Pinpoint the cell where the given text exists, returning its (X, Y) midpoint coordinate. 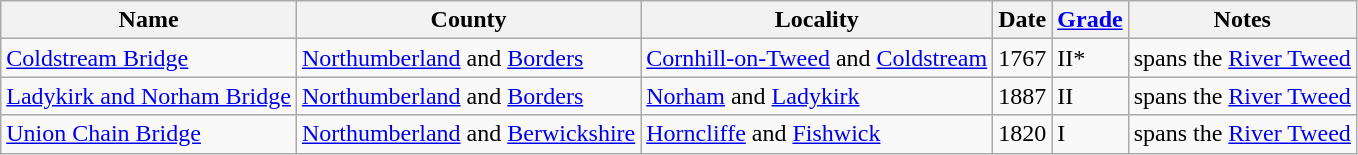
Coldstream Bridge (149, 58)
Grade (1090, 20)
Ladykirk and Norham Bridge (149, 96)
II (1090, 96)
Northumberland and Berwickshire (468, 134)
Locality (817, 20)
1767 (1022, 58)
1820 (1022, 134)
1887 (1022, 96)
I (1090, 134)
II* (1090, 58)
Horncliffe and Fishwick (817, 134)
County (468, 20)
Name (149, 20)
Norham and Ladykirk (817, 96)
Cornhill-on-Tweed and Coldstream (817, 58)
Notes (1242, 20)
Date (1022, 20)
Union Chain Bridge (149, 134)
